Locate the cell with the specified text and output its (X, Y) center coordinate. 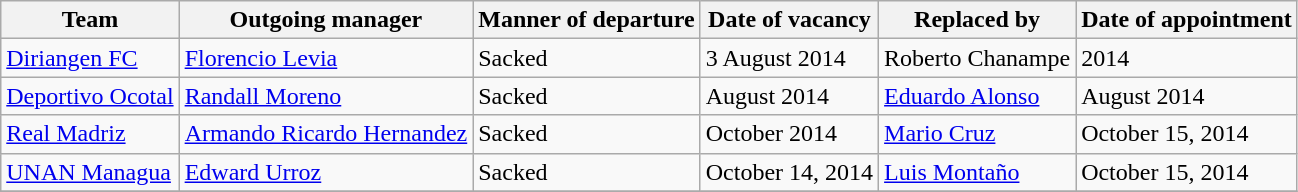
Manner of departure (586, 20)
October 2014 (789, 134)
Edward Urroz (326, 172)
2014 (1187, 58)
Florencio Levia (326, 58)
Team (90, 20)
October 14, 2014 (789, 172)
Deportivo Ocotal (90, 96)
Diriangen FC (90, 58)
Replaced by (978, 20)
Mario Cruz (978, 134)
Date of vacancy (789, 20)
Real Madriz (90, 134)
Roberto Chanampe (978, 58)
Luis Montaño (978, 172)
UNAN Managua (90, 172)
Armando Ricardo Hernandez (326, 134)
Outgoing manager (326, 20)
Randall Moreno (326, 96)
Eduardo Alonso (978, 96)
3 August 2014 (789, 58)
Date of appointment (1187, 20)
